Locate the cell with the specified text and output its (X, Y) center coordinate. 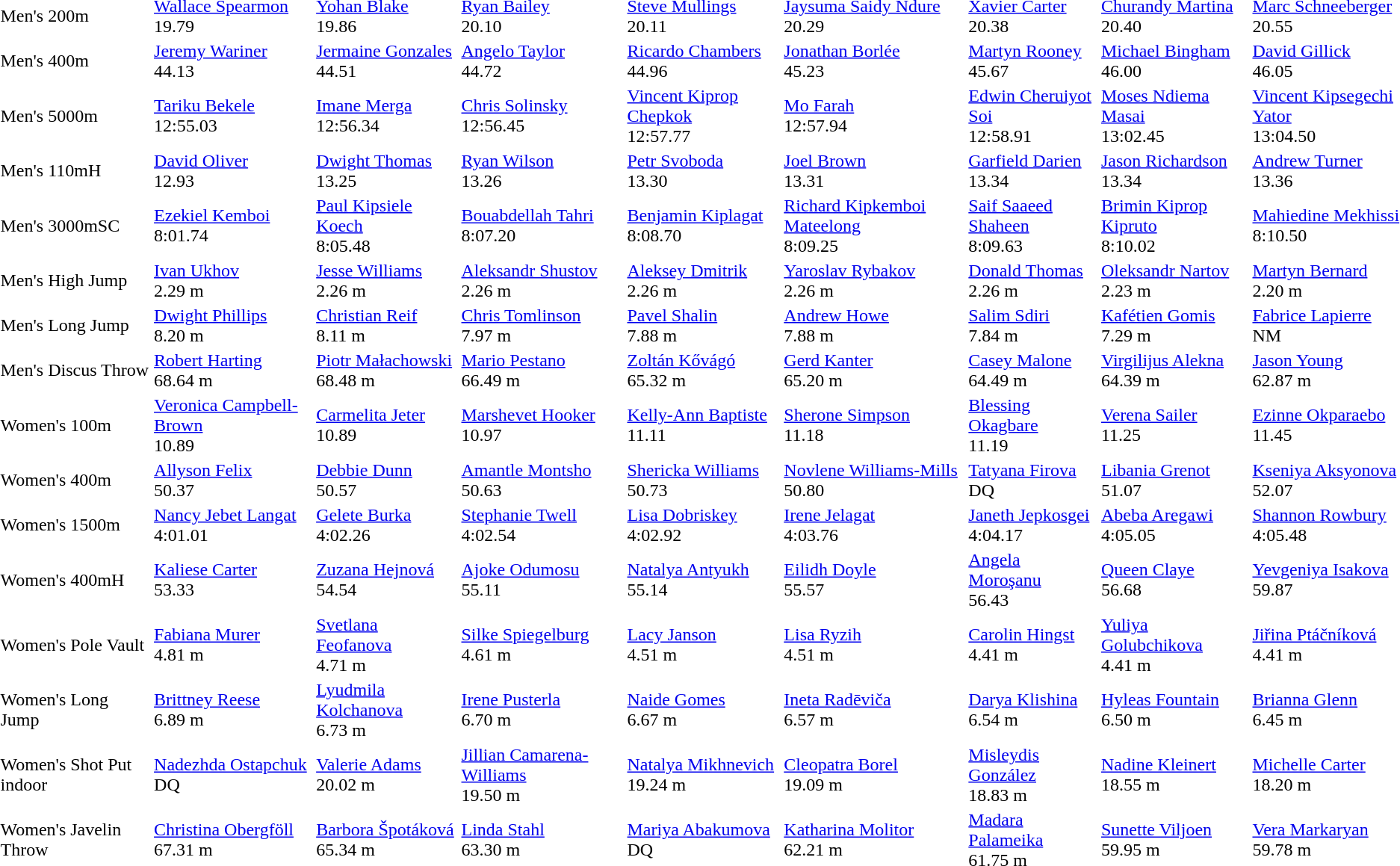
Chris Tomlinson 7.97 m (542, 326)
Andrew Howe 7.88 m (874, 326)
Paul Kipsiele Koech 8:05.48 (387, 226)
Stephanie Twell 4:02.54 (542, 525)
Lisa Ryzih 4.51 m (874, 645)
Jesse Williams 2.26 m (387, 281)
Lacy Janson 4.51 m (704, 645)
Sherone Simpson 11.18 (874, 425)
Dwight Thomas 13.25 (387, 170)
Edwin Cheruiyot Soi 12:58.91 (1032, 116)
Piotr Małachowski 68.48 m (387, 371)
Joel Brown 13.31 (874, 170)
Carmelita Jeter 10.89 (387, 425)
Carolin Hingst 4.41 m (1032, 645)
Imane Merga 12:56.34 (387, 116)
Darya Klishina 6.54 m (1032, 710)
Eilidh Doyle 55.57 (874, 580)
Mo Farah 12:57.94 (874, 116)
Yaroslav Rybakov 2.26 m (874, 281)
Tatyana Firova DQ (1032, 480)
Petr Svoboda 13.30 (704, 170)
Kaliese Carter 53.33 (233, 580)
Nadine Kleinert 18.55 m (1174, 775)
Ineta Radēviča 6.57 m (874, 710)
Ivan Ukhov 2.29 m (233, 281)
Tariku Bekele 12:55.03 (233, 116)
Jason Richardson 13.34 (1174, 170)
Zoltán Kővágó 65.32 m (704, 371)
Aleksey Dmitrik 2.26 m (704, 281)
Irene Pusterla 6.70 m (542, 710)
Vincent Kiprop Chepkok 12:57.77 (704, 116)
Angelo Taylor 44.72 (542, 61)
Christian Reif 8.11 m (387, 326)
Oleksandr Nartov 2.23 m (1174, 281)
Michael Bingham 46.00 (1174, 61)
Abeba Aregawi 4:05.05 (1174, 525)
Zuzana Hejnová 54.54 (387, 580)
Irene Jelagat 4:03.76 (874, 525)
Misleydis González 18.83 m (1032, 775)
Jonathan Borlée 45.23 (874, 61)
Richard Kipkemboi Mateelong 8:09.25 (874, 226)
David Oliver 12.93 (233, 170)
Pavel Shalin 7.88 m (704, 326)
Nadezhda Ostapchuk DQ (233, 775)
Natalya Antyukh 55.14 (704, 580)
Shericka Williams 50.73 (704, 480)
Cleopatra Borel 19.09 m (874, 775)
Lisa Dobriskey 4:02.92 (704, 525)
Debbie Dunn 50.57 (387, 480)
Valerie Adams 20.02 m (387, 775)
Blessing Okagbare 11.19 (1032, 425)
Chris Solinsky 12:56.45 (542, 116)
Ajoke Odumosu 55.11 (542, 580)
Yuliya Golubchikova 4.41 m (1174, 645)
Kafétien Gomis 7.29 m (1174, 326)
Ricardo Chambers 44.96 (704, 61)
Novlene Williams-Mills 50.80 (874, 480)
Moses Ndiema Masai 13:02.45 (1174, 116)
Brimin Kiprop Kipruto 8:10.02 (1174, 226)
Verena Sailer 11.25 (1174, 425)
Allyson Felix 50.37 (233, 480)
Ezekiel Kemboi 8:01.74 (233, 226)
Dwight Phillips 8.20 m (233, 326)
Lyudmila Kolchanova 6.73 m (387, 710)
Kelly-Ann Baptiste 11.11 (704, 425)
Brittney Reese 6.89 m (233, 710)
Ryan Wilson 13.26 (542, 170)
Garfield Darien 13.34 (1032, 170)
Bouabdellah Tahri 8:07.20 (542, 226)
Jillian Camarena-Williams 19.50 m (542, 775)
Nancy Jebet Langat 4:01.01 (233, 525)
Janeth Jepkosgei 4:04.17 (1032, 525)
Mario Pestano 66.49 m (542, 371)
Marshevet Hooker 10.97 (542, 425)
Queen Claye 56.68 (1174, 580)
Benjamin Kiplagat 8:08.70 (704, 226)
Naide Gomes 6.67 m (704, 710)
Gerd Kanter 65.20 m (874, 371)
Aleksandr Shustov 2.26 m (542, 281)
Natalya Mikhnevich 19.24 m (704, 775)
Angela Moroşanu 56.43 (1032, 580)
Saif Saaeed Shaheen 8:09.63 (1032, 226)
Fabiana Murer 4.81 m (233, 645)
Martyn Rooney 45.67 (1032, 61)
Donald Thomas 2.26 m (1032, 281)
Jermaine Gonzales 44.51 (387, 61)
Casey Malone 64.49 m (1032, 371)
Veronica Campbell-Brown 10.89 (233, 425)
Robert Harting 68.64 m (233, 371)
Gelete Burka 4:02.26 (387, 525)
Silke Spiegelburg 4.61 m (542, 645)
Salim Sdiri 7.84 m (1032, 326)
Amantle Montsho 50.63 (542, 480)
Libania Grenot 51.07 (1174, 480)
Jeremy Wariner 44.13 (233, 61)
Hyleas Fountain 6.50 m (1174, 710)
Svetlana Feofanova 4.71 m (387, 645)
Virgilijus Alekna 64.39 m (1174, 371)
